Search for the cell housing the specified text and yield its (X, Y) center coordinate. 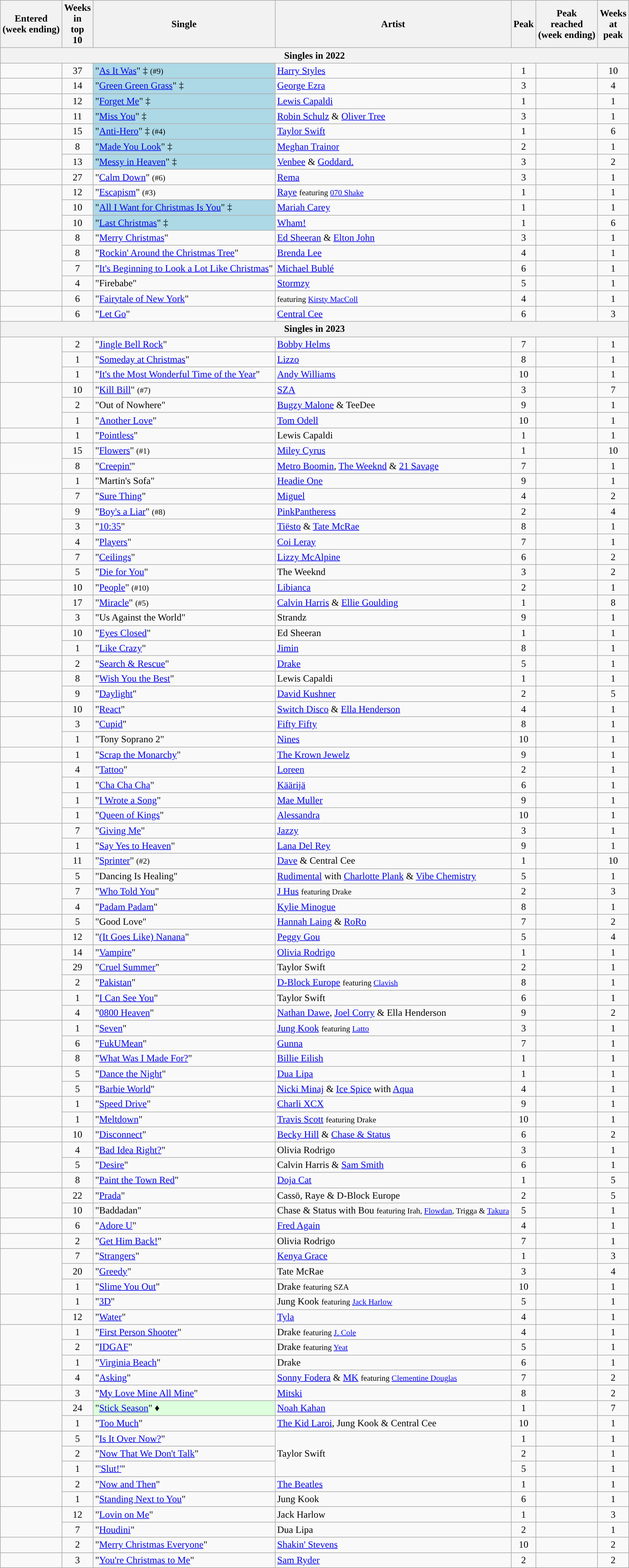
Cassö, Raye & D-Block Europe (393, 1195)
Tate McRae (393, 1271)
J Hus featuring Drake (393, 891)
"Tony Soprano 2" (184, 739)
featuring Kirsty MacColl (393, 299)
Bugzy Malone & TeeDee (393, 405)
"Merry Christmas Everyone" (184, 1545)
Alessandra (393, 815)
"Out of Nowhere" (184, 405)
"Tattoo" (184, 770)
"Daylight" (184, 694)
"Pointless" (184, 435)
Lana Del Rey (393, 846)
The Krown Jewelz (393, 755)
"React" (184, 709)
Calvin Harris & Ellie Goulding (393, 603)
Coi Leray (393, 542)
Stormzy (393, 283)
Doja Cat (393, 1180)
"Good Love" (184, 922)
"Merry Christmas" (184, 238)
Andy Williams (393, 375)
Kenya Grace (393, 1256)
Jung Kook (393, 1499)
Ed Sheeran (393, 633)
Miguel (393, 496)
"Slime You Out" (184, 1287)
Rema (393, 177)
Jung Kook featuring Jack Harlow (393, 1302)
Drake featuring Yeat (393, 1347)
"FukUMean" (184, 1043)
22 (77, 1195)
"Water" (184, 1317)
Singles in 2022 (315, 56)
"(It Goes Like) Nanana" (184, 937)
"Strangers" (184, 1256)
"Paint the Town Red" (184, 1180)
37 (77, 71)
Fred Again (393, 1226)
"Last Christmas" ‡ (184, 222)
"Anti-Hero" ‡ (#4) (184, 131)
"Miss You" ‡ (184, 116)
"Now That We Don't Talk" (184, 1454)
"Too Much" (184, 1423)
"First Person Shooter" (184, 1332)
Libianca (393, 587)
"Barbie World" (184, 1089)
"Rockin' Around the Christmas Tree" (184, 253)
Drake featuring J. Cole (393, 1332)
Billie Eilish (393, 1059)
Peakreached (week ending) (567, 24)
"Someday at Christmas" (184, 359)
Mae Muller (393, 800)
"Get Him Back!" (184, 1241)
"Say Yes to Heaven" (184, 846)
29 (77, 967)
"Bad Idea Right?" (184, 1150)
"Firebabe" (184, 283)
"10:35" (184, 527)
"I Can See You" (184, 998)
Tom Odell (393, 420)
Strandz (393, 618)
Venbee & Goddard. (393, 162)
"Kill Bill" (#7) (184, 390)
"Messy in Heaven" ‡ (184, 162)
"Sure Thing" (184, 496)
"Another Love" (184, 420)
The Kid Laroi, Jung Kook & Central Cee (393, 1423)
"Jingle Bell Rock" (184, 344)
"Flowers" (#1) (184, 450)
"Ceilings" (184, 557)
"0800 Heaven" (184, 1013)
20 (77, 1271)
Weeksintop10 (77, 24)
Lizzo (393, 359)
"Fairytale of New York" (184, 299)
Chase & Status with Bou featuring Irah, Flowdan, Trigga & Takura (393, 1211)
"Us Against the World" (184, 618)
"It's Beginning to Look a Lot Like Christmas" (184, 268)
Fifty Fifty (393, 724)
"It's the Most Wonderful Time of the Year" (184, 375)
Raye featuring 070 Shake (393, 192)
Harry Styles (393, 71)
Jimin (393, 648)
Michael Bublé (393, 268)
"Disconnect" (184, 1134)
Robin Schulz & Oliver Tree (393, 116)
Ed Sheeran & Elton John (393, 238)
"Meltdown" (184, 1119)
"Forget Me" ‡ (184, 101)
Headie One (393, 481)
"Who Told You" (184, 891)
"Greedy" (184, 1271)
Weeksatpeak (613, 24)
"Padam Padam" (184, 906)
"What Was I Made For?" (184, 1059)
Peak (524, 24)
Drake featuring SZA (393, 1287)
"Prada" (184, 1195)
"Houdini" (184, 1530)
"Players" (184, 542)
SZA (393, 390)
Mitski (393, 1393)
"My Love Mine All Mine" (184, 1393)
Switch Disco & Ella Henderson (393, 709)
Jazzy (393, 831)
Singles in 2023 (315, 329)
"Cha Cha Cha" (184, 785)
Becky Hill & Chase & Status (393, 1134)
Nicki Minaj & Ice Spice with Aqua (393, 1089)
"Miracle" (#5) (184, 603)
The Weeknd (393, 572)
Rudimental with Charlotte Plank & Vibe Chemistry (393, 876)
D-Block Europe featuring Clavish (393, 983)
"Is It Over Now?" (184, 1439)
Sam Ryder (393, 1560)
Jung Kook featuring Latto (393, 1028)
"Die for You" (184, 572)
Tiësto & Tate McRae (393, 527)
"Adore U" (184, 1226)
27 (77, 177)
Bobby Helms (393, 344)
17 (77, 603)
"Dancing Is Healing" (184, 876)
Sonny Fodera & MK featuring Clementine Douglas (393, 1378)
"Now and Then" (184, 1484)
Nathan Dawe, Joel Corry & Ella Henderson (393, 1013)
Charli XCX (393, 1104)
"Pakistan" (184, 983)
"Boy's a Liar" (#8) (184, 511)
"Martin's Sofa" (184, 481)
"IDGAF" (184, 1347)
24 (77, 1408)
Wham! (393, 222)
Nines (393, 739)
Artist (393, 24)
Gunna (393, 1043)
Noah Kahan (393, 1408)
"Scrap the Monarchy" (184, 755)
"Escapism" (#3) (184, 192)
Käärijä (393, 785)
Lizzy McAlpine (393, 557)
"Standing Next to You" (184, 1499)
"Speed Drive" (184, 1104)
Dave & Central Cee (393, 861)
Travis Scott featuring Drake (393, 1119)
"As It Was" ‡ (#9) (184, 71)
"3D" (184, 1302)
"Lovin on Me" (184, 1514)
Brenda Lee (393, 253)
"Wish You the Best" (184, 678)
Jack Harlow (393, 1514)
"'Slut!'" (184, 1469)
PinkPantheress (393, 511)
"You're Christmas to Me" (184, 1560)
Metro Boomin, The Weeknd & 21 Savage (393, 466)
Peggy Gou (393, 937)
"Like Crazy" (184, 648)
Shakin' Stevens (393, 1545)
"Eyes Closed" (184, 633)
"Stick Season" ♦ (184, 1408)
Single (184, 24)
Central Cee (393, 314)
"Queen of Kings" (184, 815)
"Creepin'" (184, 466)
"Desire" (184, 1165)
Entered (week ending) (31, 24)
"Giving Me" (184, 831)
"Cruel Summer" (184, 967)
"Virginia Beach" (184, 1362)
Calvin Harris & Sam Smith (393, 1165)
13 (77, 162)
"Sprinter" (#2) (184, 861)
"Asking" (184, 1378)
"Seven" (184, 1028)
"I Wrote a Song" (184, 800)
George Ezra (393, 86)
"Made You Look" ‡ (184, 147)
David Kushner (393, 694)
"Let Go" (184, 314)
Loreen (393, 770)
"All I Want for Christmas Is You" ‡ (184, 207)
"Dance the Night" (184, 1074)
"Cupid" (184, 724)
"Calm Down" (#6) (184, 177)
"People" (#10) (184, 587)
"Baddadan" (184, 1211)
Tyla (393, 1317)
Miley Cyrus (393, 450)
Kylie Minogue (393, 906)
The Beatles (393, 1484)
"Search & Rescue" (184, 663)
Meghan Trainor (393, 147)
"Vampire" (184, 952)
Hannah Laing & RoRo (393, 922)
Mariah Carey (393, 207)
"Green Green Grass" ‡ (184, 86)
